Extract the [x, y] coordinate from the center of the cell holding the provided text.  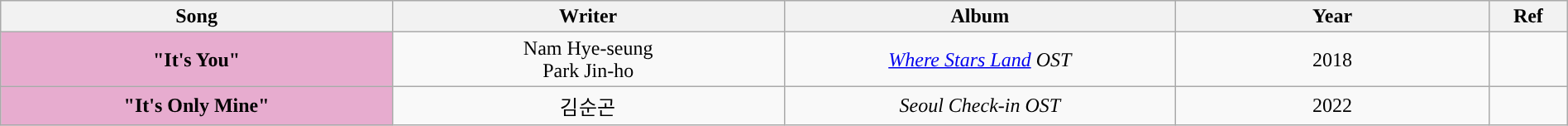
"It's Only Mine" [197, 106]
Song [197, 17]
Seoul Check-in OST [980, 106]
2022 [1333, 106]
김순곤 [588, 106]
"It's You" [197, 60]
Writer [588, 17]
Album [980, 17]
Ref [1528, 17]
Year [1333, 17]
2018 [1333, 60]
Nam Hye-seungPark Jin-ho [588, 60]
Where Stars Land OST [980, 60]
